Extract the [X, Y] coordinate from the center of the cell holding the provided text.  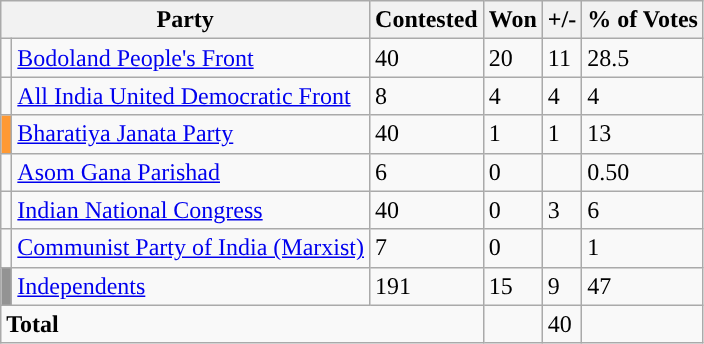
11 [562, 58]
28.5 [643, 58]
Contested [427, 20]
9 [562, 286]
Independents [191, 286]
All India United Democratic Front [191, 96]
Total [242, 324]
20 [512, 58]
8 [427, 96]
7 [427, 248]
3 [562, 210]
Indian National Congress [191, 210]
15 [512, 286]
47 [643, 286]
Bharatiya Janata Party [191, 134]
Communist Party of India (Marxist) [191, 248]
0.50 [643, 172]
Bodoland People's Front [191, 58]
191 [427, 286]
% of Votes [643, 20]
+/- [562, 20]
13 [643, 134]
Asom Gana Parishad [191, 172]
Won [512, 20]
Party [186, 20]
